Detect which cell encompasses the target text, then output its (X, Y) center coordinate. 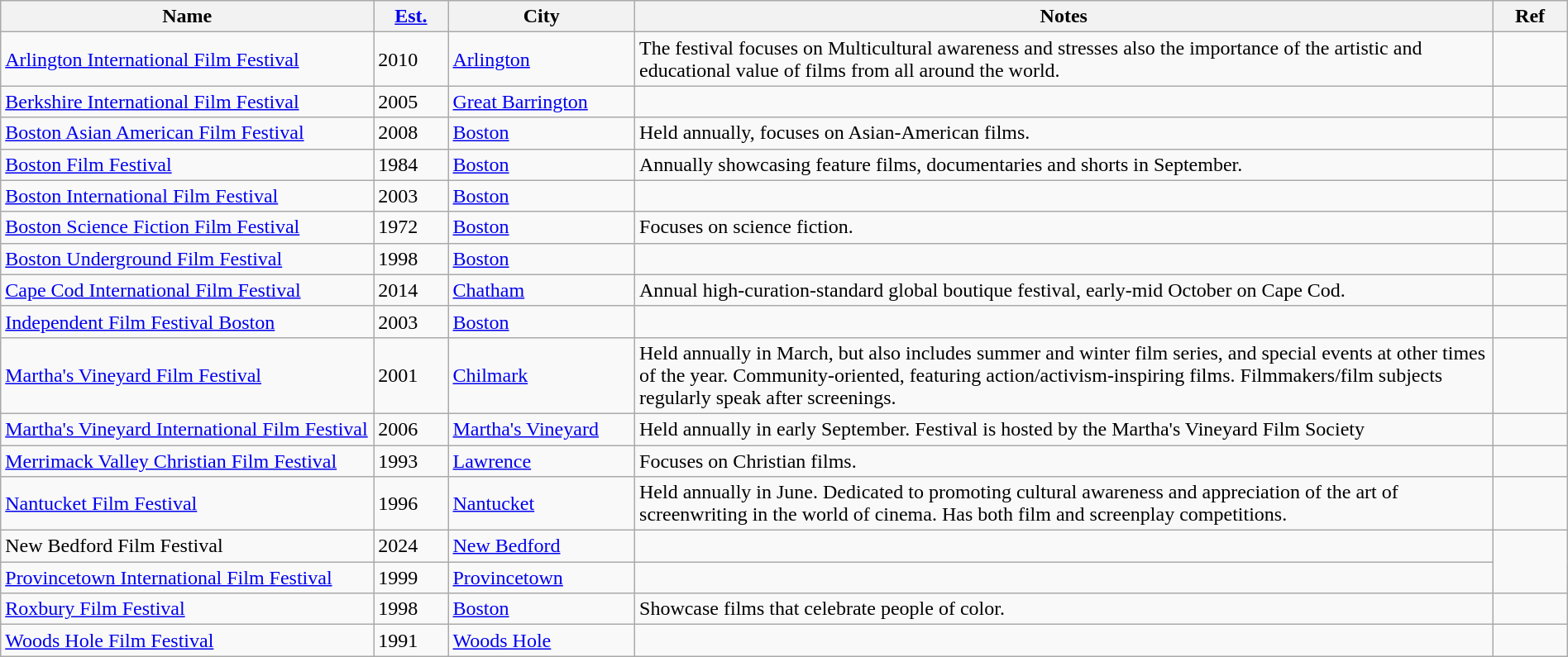
Great Barrington (542, 102)
Roxbury Film Festival (187, 609)
2006 (411, 429)
Boston Asian American Film Festival (187, 133)
Held annually, focuses on Asian-American films. (1064, 133)
2008 (411, 133)
Annual high-curation-standard global boutique festival, early-mid October on Cape Cod. (1064, 290)
2005 (411, 102)
1996 (411, 504)
2010 (411, 60)
New Bedford Film Festival (187, 546)
City (542, 17)
New Bedford (542, 546)
Name (187, 17)
Lawrence (542, 460)
Boston Film Festival (187, 164)
Focuses on science fiction. (1064, 227)
Martha's Vineyard Film Festival (187, 375)
Nantucket Film Festival (187, 504)
Provincetown International Film Festival (187, 578)
Boston Underground Film Festival (187, 259)
Provincetown (542, 578)
Berkshire International Film Festival (187, 102)
1999 (411, 578)
Independent Film Festival Boston (187, 321)
2024 (411, 546)
1993 (411, 460)
Martha's Vineyard International Film Festival (187, 429)
2014 (411, 290)
Chilmark (542, 375)
Cape Cod International Film Festival (187, 290)
Chatham (542, 290)
Nantucket (542, 504)
Boston Science Fiction Film Festival (187, 227)
Held annually in early September. Festival is hosted by the Martha's Vineyard Film Society (1064, 429)
Notes (1064, 17)
2001 (411, 375)
Showcase films that celebrate people of color. (1064, 609)
Est. (411, 17)
1984 (411, 164)
1972 (411, 227)
Annually showcasing feature films, documentaries and shorts in September. (1064, 164)
Woods Hole Film Festival (187, 640)
1991 (411, 640)
Focuses on Christian films. (1064, 460)
Boston International Film Festival (187, 196)
Arlington International Film Festival (187, 60)
Arlington (542, 60)
Martha's Vineyard (542, 429)
Ref (1530, 17)
Merrimack Valley Christian Film Festival (187, 460)
Woods Hole (542, 640)
